For the text-containing cell, return its midpoint in (X, Y) coordinate format. 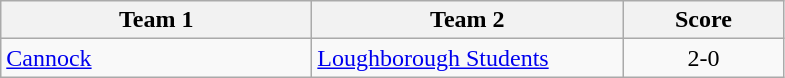
Team 1 (156, 20)
2-0 (704, 58)
Score (704, 20)
Team 2 (468, 20)
Loughborough Students (468, 58)
Cannock (156, 58)
